Find where the given text appears and provide that cell's center as (X, Y) coordinate. 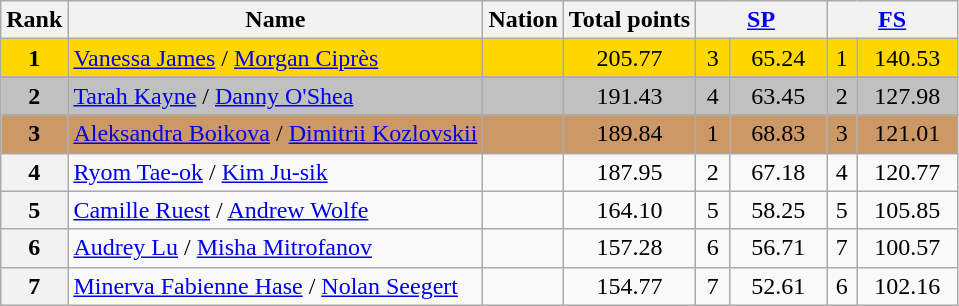
164.10 (629, 210)
Total points (629, 20)
Camille Ruest / Andrew Wolfe (276, 210)
Ryom Tae-ok / Kim Ju-sik (276, 172)
121.01 (908, 134)
Audrey Lu / Misha Mitrofanov (276, 248)
63.45 (778, 96)
68.83 (778, 134)
140.53 (908, 58)
SP (762, 20)
191.43 (629, 96)
56.71 (778, 248)
Name (276, 20)
67.18 (778, 172)
Nation (523, 20)
Vanessa James / Morgan Ciprès (276, 58)
52.61 (778, 286)
187.95 (629, 172)
102.16 (908, 286)
Rank (34, 20)
Minerva Fabienne Hase / Nolan Seegert (276, 286)
Tarah Kayne / Danny O'Shea (276, 96)
127.98 (908, 96)
157.28 (629, 248)
FS (892, 20)
120.77 (908, 172)
Aleksandra Boikova / Dimitrii Kozlovskii (276, 134)
58.25 (778, 210)
100.57 (908, 248)
205.77 (629, 58)
65.24 (778, 58)
189.84 (629, 134)
154.77 (629, 286)
105.85 (908, 210)
